Identify which cell holds the provided text, then report its [X, Y] central coordinate. 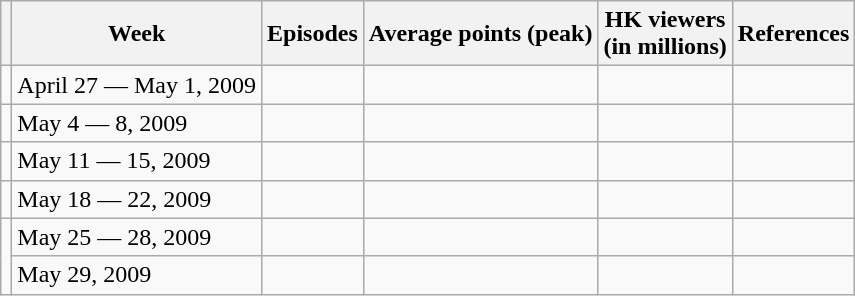
Week [137, 34]
May 18 — 22, 2009 [137, 199]
April 27 — May 1, 2009 [137, 85]
May 25 — 28, 2009 [137, 237]
May 4 — 8, 2009 [137, 123]
Average points (peak) [480, 34]
May 11 — 15, 2009 [137, 161]
Episodes [313, 34]
May 29, 2009 [137, 275]
References [794, 34]
HK viewers(in millions) [665, 34]
